Output the (X, Y) coordinate of the center of the cell containing the given text.  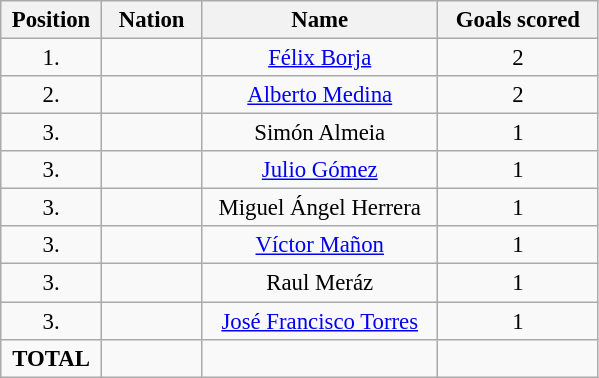
TOTAL (52, 358)
Position (52, 20)
Simón Almeia (320, 133)
2. (52, 95)
Félix Borja (320, 58)
Raul Meráz (320, 283)
José Francisco Torres (320, 321)
Name (320, 20)
Julio Gómez (320, 170)
Víctor Mañon (320, 245)
Alberto Medina (320, 95)
Miguel Ángel Herrera (320, 208)
Goals scored (518, 20)
1. (52, 58)
Nation (152, 20)
